Capture the cell that displays the provided text and extract its [X, Y] central coordinate. 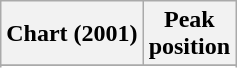
Peak position [189, 34]
Chart (2001) [72, 34]
